Capture the cell that displays the provided text and extract its [X, Y] central coordinate. 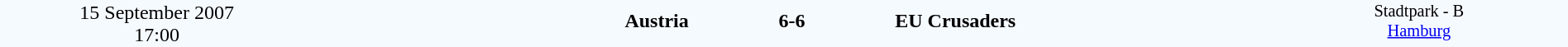
6-6 [791, 21]
15 September 200717:00 [157, 23]
Stadtpark - B Hamburg [1419, 23]
Austria [501, 21]
EU Crusaders [1082, 21]
